Determine the [x, y] coordinate at the center of the cell enclosing the given text.  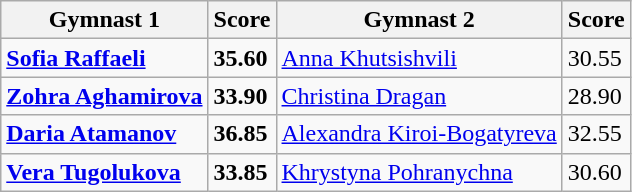
33.90 [242, 96]
28.90 [596, 96]
35.60 [242, 58]
Gymnast 2 [419, 20]
30.55 [596, 58]
30.60 [596, 172]
Daria Atamanov [104, 134]
Christina Dragan [419, 96]
Anna Khutsishvili [419, 58]
Zohra Aghamirova [104, 96]
Vera Tugolukova [104, 172]
Gymnast 1 [104, 20]
32.55 [596, 134]
36.85 [242, 134]
Alexandra Kiroi-Bogatyreva [419, 134]
Sofia Raffaeli [104, 58]
33.85 [242, 172]
Khrystyna Pohranychna [419, 172]
